For the text-containing cell, return its midpoint in (x, y) coordinate format. 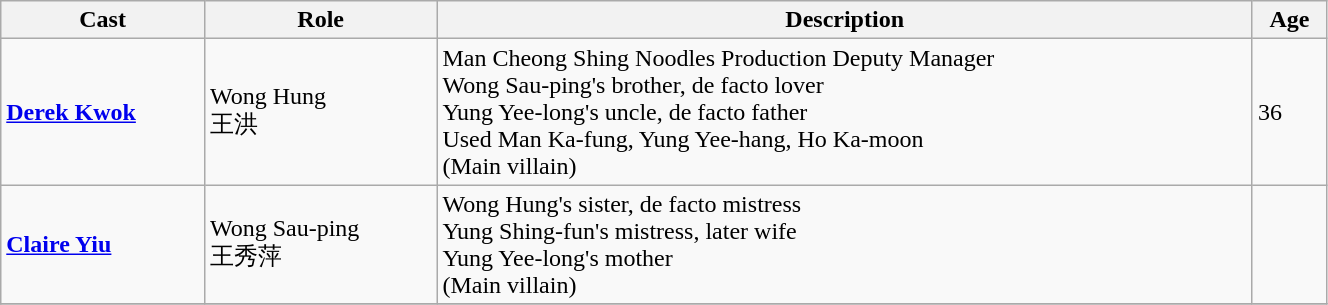
36 (1289, 112)
Wong Hung王洪 (320, 112)
Age (1289, 20)
Cast (103, 20)
Role (320, 20)
Derek Kwok (103, 112)
Wong Hung's sister, de facto mistressYung Shing-fun's mistress, later wifeYung Yee-long's mother(Main villain) (845, 244)
Description (845, 20)
Claire Yiu (103, 244)
Wong Sau-ping王秀萍 (320, 244)
